Locate the cell with the specified text and output its [x, y] center coordinate. 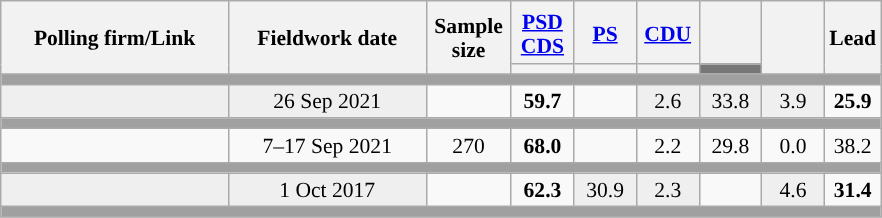
2.6 [668, 101]
PSDCDS [542, 32]
2.2 [668, 146]
4.6 [794, 190]
Lead [852, 38]
Sample size [468, 38]
2.3 [668, 190]
30.9 [606, 190]
38.2 [852, 146]
62.3 [542, 190]
270 [468, 146]
29.8 [730, 146]
31.4 [852, 190]
25.9 [852, 101]
59.7 [542, 101]
68.0 [542, 146]
7–17 Sep 2021 [327, 146]
3.9 [794, 101]
Polling firm/Link [115, 38]
33.8 [730, 101]
26 Sep 2021 [327, 101]
PS [606, 32]
0.0 [794, 146]
1 Oct 2017 [327, 190]
CDU [668, 32]
Fieldwork date [327, 38]
